Locate the cell with the specified text and output its [x, y] center coordinate. 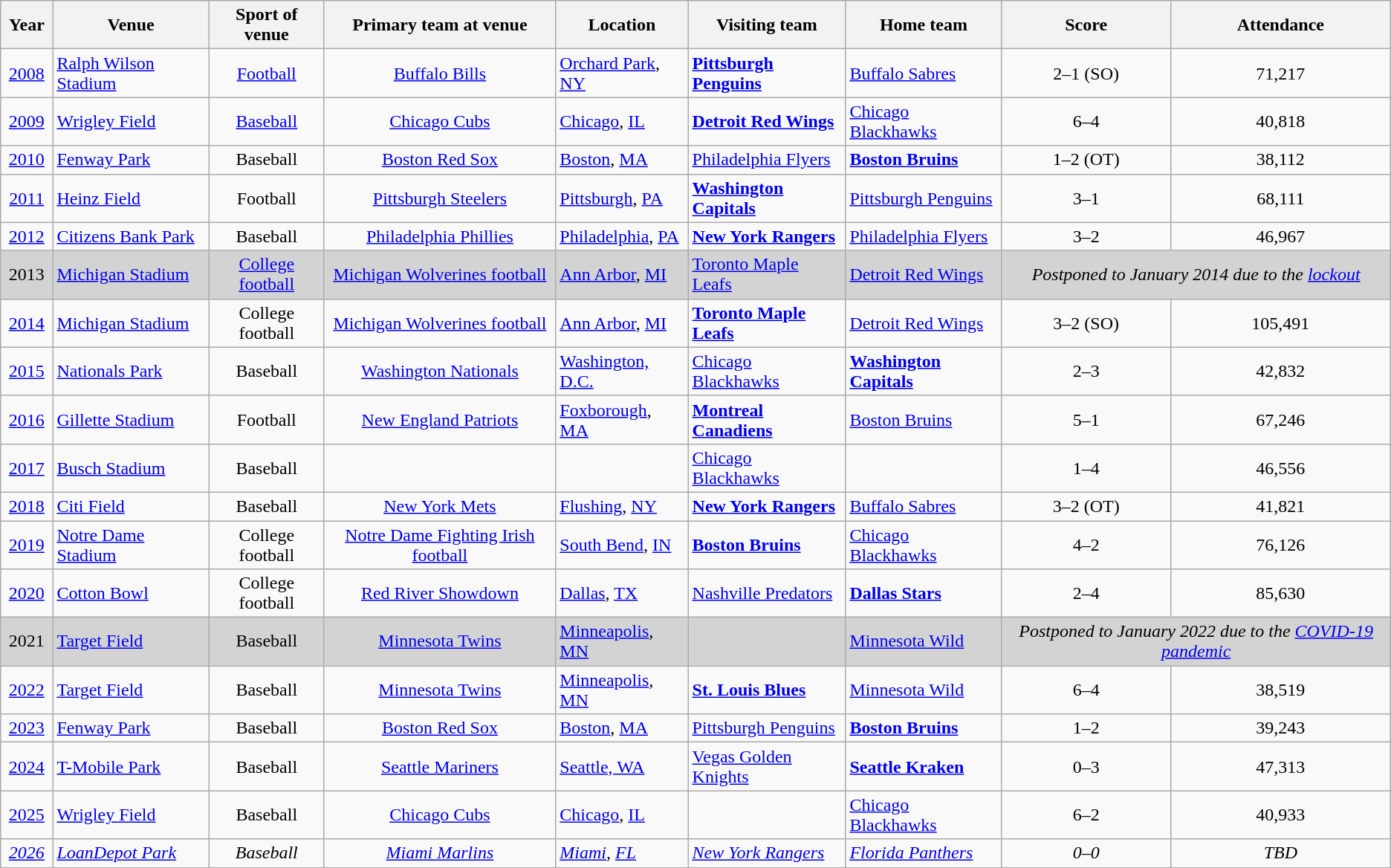
T-Mobile Park [131, 767]
85,630 [1280, 593]
2013 [27, 275]
Home team [924, 25]
2020 [27, 593]
Flushing, NY [622, 506]
1–4 [1086, 468]
Pittsburgh Steelers [440, 198]
Nationals Park [131, 372]
Miami Marlins [440, 853]
46,556 [1280, 468]
39,243 [1280, 728]
Postponed to January 2022 due to the COVID-19 pandemic [1196, 642]
South Bend, IN [622, 544]
42,832 [1280, 372]
Foxborough, MA [622, 419]
2010 [27, 160]
47,313 [1280, 767]
2021 [27, 642]
Cotton Bowl [131, 593]
4–2 [1086, 544]
Busch Stadium [131, 468]
0–3 [1086, 767]
2022 [27, 690]
Sport of venue [266, 25]
5–1 [1086, 419]
Notre Dame Fighting Irish football [440, 544]
2008 [27, 73]
Dallas, TX [622, 593]
3–1 [1086, 198]
2026 [27, 853]
Ralph Wilson Stadium [131, 73]
Primary team at venue [440, 25]
New England Patriots [440, 419]
2019 [27, 544]
Philadelphia, PA [622, 236]
Seattle Kraken [924, 767]
Nashville Predators [767, 593]
38,112 [1280, 160]
2011 [27, 198]
Score [1086, 25]
Seattle Mariners [440, 767]
2009 [27, 122]
Dallas Stars [924, 593]
TBD [1280, 853]
St. Louis Blues [767, 690]
2–4 [1086, 593]
67,246 [1280, 419]
Year [27, 25]
2024 [27, 767]
Washington Nationals [440, 372]
Buffalo Bills [440, 73]
38,519 [1280, 690]
2018 [27, 506]
Citizens Bank Park [131, 236]
46,967 [1280, 236]
Philadelphia Phillies [440, 236]
105,491 [1280, 323]
Visiting team [767, 25]
Venue [131, 25]
6–2 [1086, 814]
3–2 (OT) [1086, 506]
Attendance [1280, 25]
Postponed to January 2014 due to the lockout [1196, 275]
3–2 [1086, 236]
New York Mets [440, 506]
2025 [27, 814]
2015 [27, 372]
2023 [27, 728]
Florida Panthers [924, 853]
Vegas Golden Knights [767, 767]
40,818 [1280, 122]
LoanDepot Park [131, 853]
68,111 [1280, 198]
1–2 [1086, 728]
3–2 (SO) [1086, 323]
71,217 [1280, 73]
76,126 [1280, 544]
Seattle, WA [622, 767]
Location [622, 25]
2017 [27, 468]
2–1 (SO) [1086, 73]
Orchard Park, NY [622, 73]
0–0 [1086, 853]
Heinz Field [131, 198]
40,933 [1280, 814]
Washington, D.C. [622, 372]
41,821 [1280, 506]
1–2 (OT) [1086, 160]
Pittsburgh, PA [622, 198]
2012 [27, 236]
2014 [27, 323]
2016 [27, 419]
Gillette Stadium [131, 419]
Citi Field [131, 506]
Notre Dame Stadium [131, 544]
2–3 [1086, 372]
Red River Showdown [440, 593]
Miami, FL [622, 853]
Montreal Canadiens [767, 419]
